Scan for the cell matching the given text and deliver its (X, Y) coordinate at center. 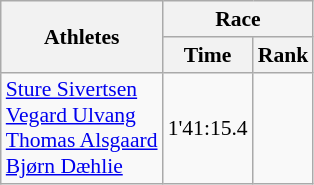
Time (208, 55)
Race (238, 19)
Rank (284, 55)
Athletes (82, 36)
1'41:15.4 (208, 128)
Sture SivertsenVegard UlvangThomas AlsgaardBjørn Dæhlie (82, 128)
